Determine the (X, Y) coordinate at the center of the cell enclosing the given text.  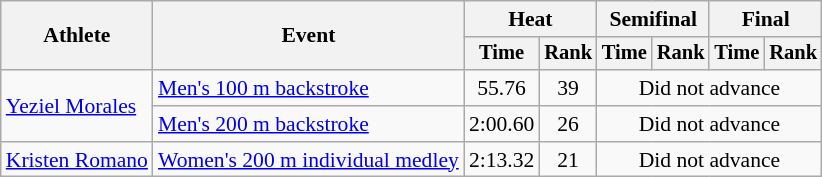
Heat (530, 19)
2:00.60 (502, 124)
Event (308, 36)
Athlete (77, 36)
Final (765, 19)
Yeziel Morales (77, 106)
Men's 100 m backstroke (308, 88)
Men's 200 m backstroke (308, 124)
55.76 (502, 88)
Semifinal (653, 19)
39 (568, 88)
26 (568, 124)
